Provide the [x, y] coordinate of the cell's center where the given text is located.  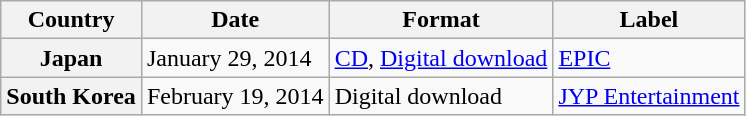
January 29, 2014 [235, 58]
EPIC [649, 58]
Format [441, 20]
Digital download [441, 96]
February 19, 2014 [235, 96]
JYP Entertainment [649, 96]
CD, Digital download [441, 58]
Date [235, 20]
South Korea [72, 96]
Label [649, 20]
Country [72, 20]
Japan [72, 58]
